Scan for the cell matching the given text and deliver its [x, y] coordinate at center. 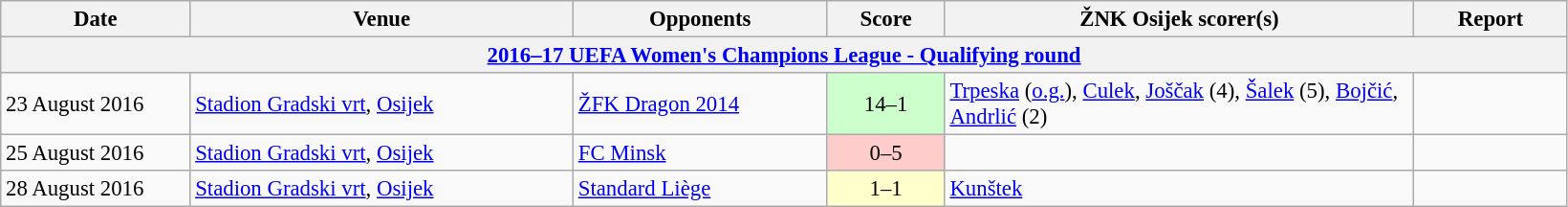
FC Minsk [700, 153]
28 August 2016 [96, 189]
Report [1492, 19]
1–1 [885, 189]
Standard Liège [700, 189]
Score [885, 19]
Venue [382, 19]
0–5 [885, 153]
Opponents [700, 19]
ŽFK Dragon 2014 [700, 103]
Kunštek [1180, 189]
14–1 [885, 103]
2016–17 UEFA Women's Champions League - Qualifying round [784, 56]
Date [96, 19]
25 August 2016 [96, 153]
Trpeska (o.g.), Culek, Joščak (4), Šalek (5), Bojčić, Andrlić (2) [1180, 103]
ŽNK Osijek scorer(s) [1180, 19]
23 August 2016 [96, 103]
